Scan for the cell matching the given text and deliver its [X, Y] coordinate at center. 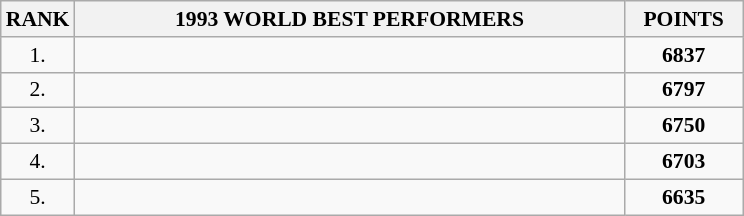
2. [38, 90]
6837 [684, 55]
4. [38, 162]
6703 [684, 162]
POINTS [684, 19]
1993 WORLD BEST PERFORMERS [349, 19]
1. [38, 55]
5. [38, 197]
6635 [684, 197]
6797 [684, 90]
6750 [684, 126]
3. [38, 126]
RANK [38, 19]
